Pinpoint the cell where the given text exists, returning its [x, y] midpoint coordinate. 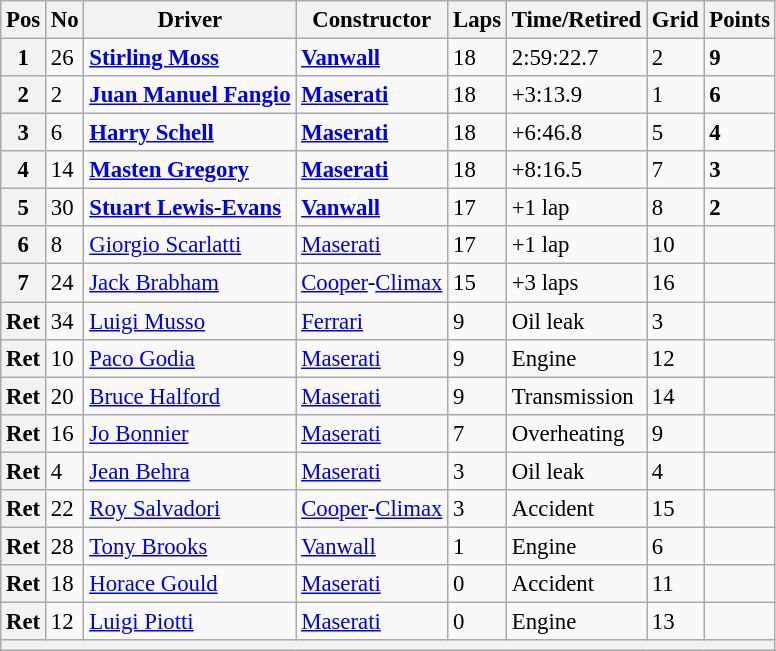
20 [65, 396]
Jack Brabham [190, 283]
34 [65, 321]
22 [65, 509]
26 [65, 58]
13 [676, 621]
Tony Brooks [190, 546]
+6:46.8 [576, 133]
Roy Salvadori [190, 509]
Points [740, 20]
Giorgio Scarlatti [190, 245]
+3:13.9 [576, 95]
Transmission [576, 396]
Stirling Moss [190, 58]
Harry Schell [190, 133]
28 [65, 546]
Horace Gould [190, 584]
Jean Behra [190, 471]
Ferrari [372, 321]
2:59:22.7 [576, 58]
Paco Godia [190, 358]
30 [65, 208]
Laps [478, 20]
Bruce Halford [190, 396]
11 [676, 584]
No [65, 20]
Luigi Piotti [190, 621]
Luigi Musso [190, 321]
24 [65, 283]
Jo Bonnier [190, 433]
Masten Gregory [190, 170]
Time/Retired [576, 20]
Juan Manuel Fangio [190, 95]
+8:16.5 [576, 170]
Stuart Lewis-Evans [190, 208]
Pos [24, 20]
Constructor [372, 20]
Driver [190, 20]
Grid [676, 20]
+3 laps [576, 283]
Overheating [576, 433]
